Extract the (x, y) coordinate from the center of the cell holding the provided text.  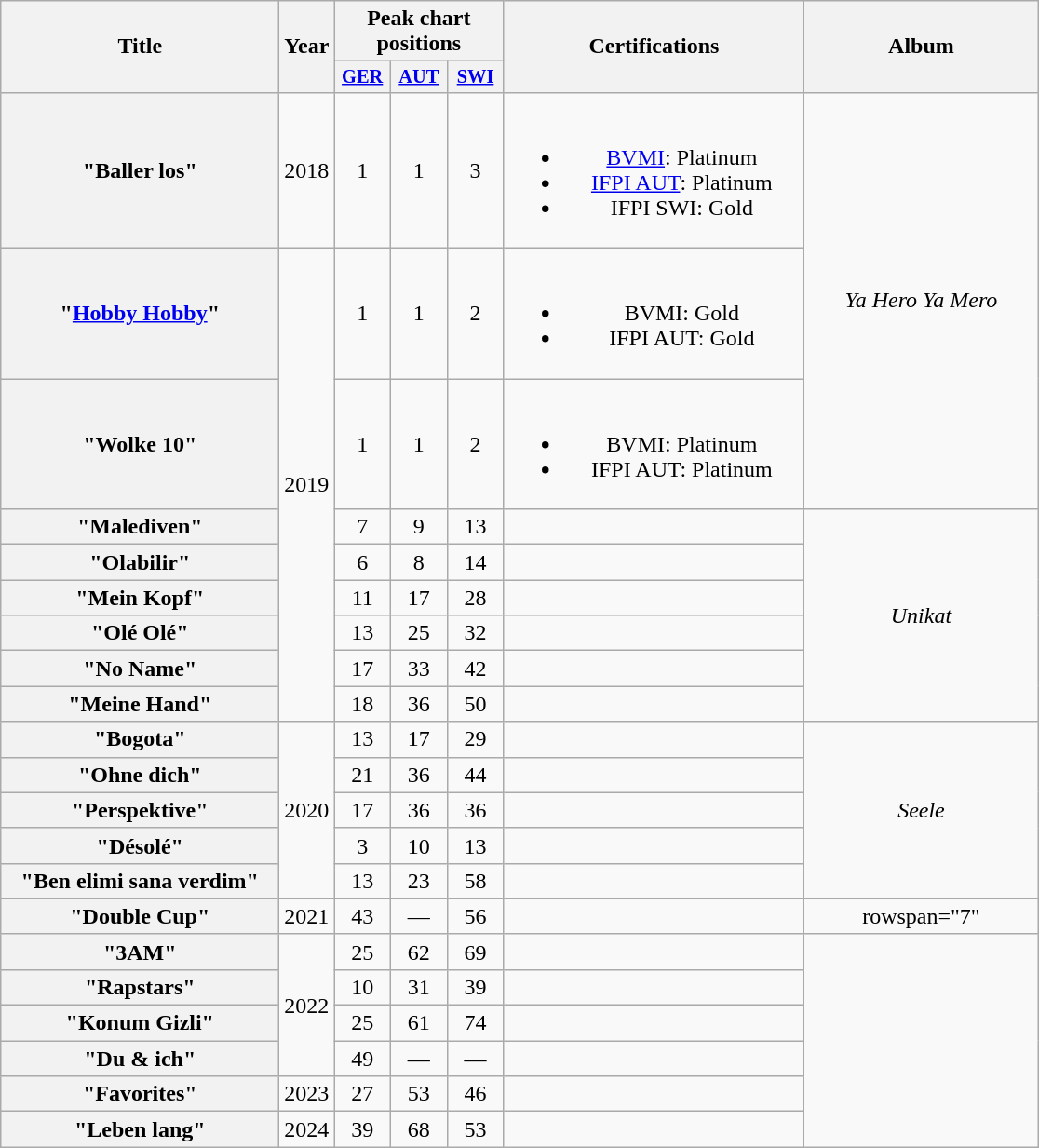
42 (475, 669)
"Perspektive" (140, 810)
"Wolke 10" (140, 444)
62 (419, 952)
rowspan="7" (922, 916)
"Double Cup" (140, 916)
14 (475, 562)
28 (475, 598)
"Rapstars" (140, 987)
BVMI: PlatinumIFPI AUT: PlatinumIFPI SWI: Gold (654, 169)
"Du & ich" (140, 1059)
Year (307, 47)
Seele (922, 810)
50 (475, 704)
Ya Hero Ya Mero (922, 300)
Album (922, 47)
23 (419, 881)
2023 (307, 1094)
Unikat (922, 615)
43 (363, 916)
46 (475, 1094)
8 (419, 562)
32 (475, 633)
"Bogota" (140, 739)
2018 (307, 169)
AUT (419, 77)
27 (363, 1094)
"Baller los" (140, 169)
SWI (475, 77)
"Olabilir" (140, 562)
"Ohne dich" (140, 775)
"No Name" (140, 669)
GER (363, 77)
Peak chart positions (419, 32)
"Favorites" (140, 1094)
"3AM" (140, 952)
68 (419, 1129)
6 (363, 562)
2020 (307, 810)
11 (363, 598)
"Olé Olé" (140, 633)
7 (363, 527)
69 (475, 952)
56 (475, 916)
33 (419, 669)
49 (363, 1059)
"Konum Gizli" (140, 1023)
"Ben elimi sana verdim" (140, 881)
"Malediven" (140, 527)
2021 (307, 916)
2024 (307, 1129)
"Leben lang" (140, 1129)
"Désolé" (140, 845)
Title (140, 47)
58 (475, 881)
BVMI: GoldIFPI AUT: Gold (654, 314)
21 (363, 775)
"Meine Hand" (140, 704)
2019 (307, 485)
18 (363, 704)
2022 (307, 1005)
29 (475, 739)
61 (419, 1023)
9 (419, 527)
74 (475, 1023)
BVMI: PlatinumIFPI AUT: Platinum (654, 444)
44 (475, 775)
"Mein Kopf" (140, 598)
31 (419, 987)
"Hobby Hobby" (140, 314)
Certifications (654, 47)
